Return [x, y] of the center of cell containing provided text 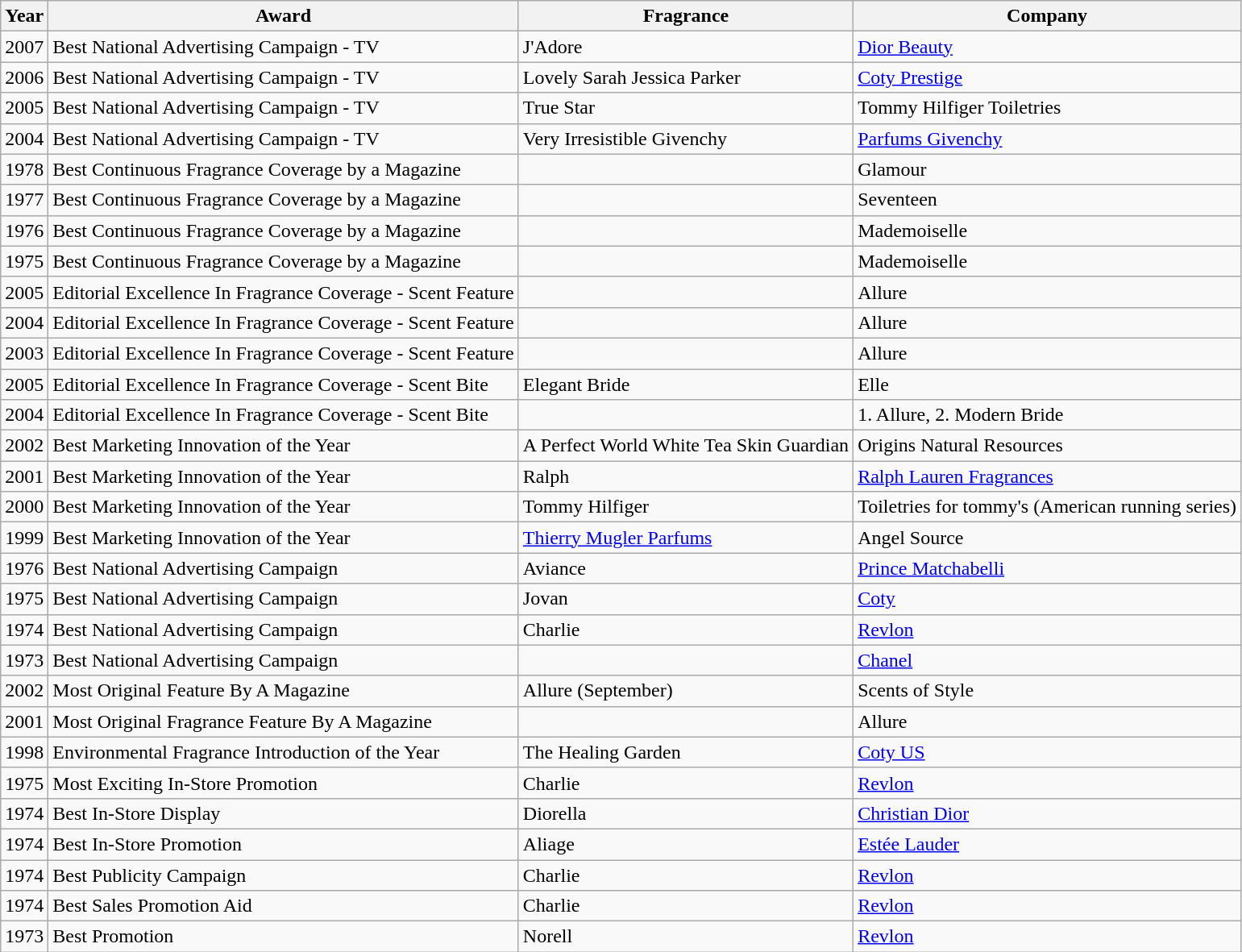
Angel Source [1048, 538]
Scents of Style [1048, 691]
Aliage [685, 844]
Most Exciting In-Store Promotion [284, 783]
Chanel [1048, 660]
Ralph Lauren Fragrances [1048, 476]
A Perfect World White Tea Skin Guardian [685, 446]
Allure (September) [685, 691]
Origins Natural Resources [1048, 446]
Best Promotion [284, 937]
Seventeen [1048, 200]
Ralph [685, 476]
Aviance [685, 568]
Toiletries for tommy's (American running series) [1048, 507]
Best Sales Promotion Aid [284, 906]
2000 [24, 507]
Most Original Fragrance Feature By A Magazine [284, 721]
1999 [24, 538]
Award [284, 16]
Jovan [685, 599]
True Star [685, 108]
Coty Prestige [1048, 77]
Norell [685, 937]
2006 [24, 77]
Christian Dior [1048, 813]
Elegant Bride [685, 385]
1977 [24, 200]
Coty [1048, 599]
Most Original Feature By A Magazine [284, 691]
Tommy Hilfiger Toiletries [1048, 108]
Parfums Givenchy [1048, 139]
Coty US [1048, 752]
Fragrance [685, 16]
Best In-Store Promotion [284, 844]
1998 [24, 752]
Thierry Mugler Parfums [685, 538]
Company [1048, 16]
Elle [1048, 385]
Glamour [1048, 169]
Diorella [685, 813]
1. Allure, 2. Modern Bride [1048, 415]
2003 [24, 353]
Year [24, 16]
Dior Beauty [1048, 47]
The Healing Garden [685, 752]
Best Publicity Campaign [284, 875]
Environmental Fragrance Introduction of the Year [284, 752]
1978 [24, 169]
2007 [24, 47]
Tommy Hilfiger [685, 507]
Very Irresistible Givenchy [685, 139]
Prince Matchabelli [1048, 568]
Best In-Store Display [284, 813]
Estée Lauder [1048, 844]
Lovely Sarah Jessica Parker [685, 77]
J'Adore [685, 47]
